Search for the cell housing the specified text and yield its (X, Y) center coordinate. 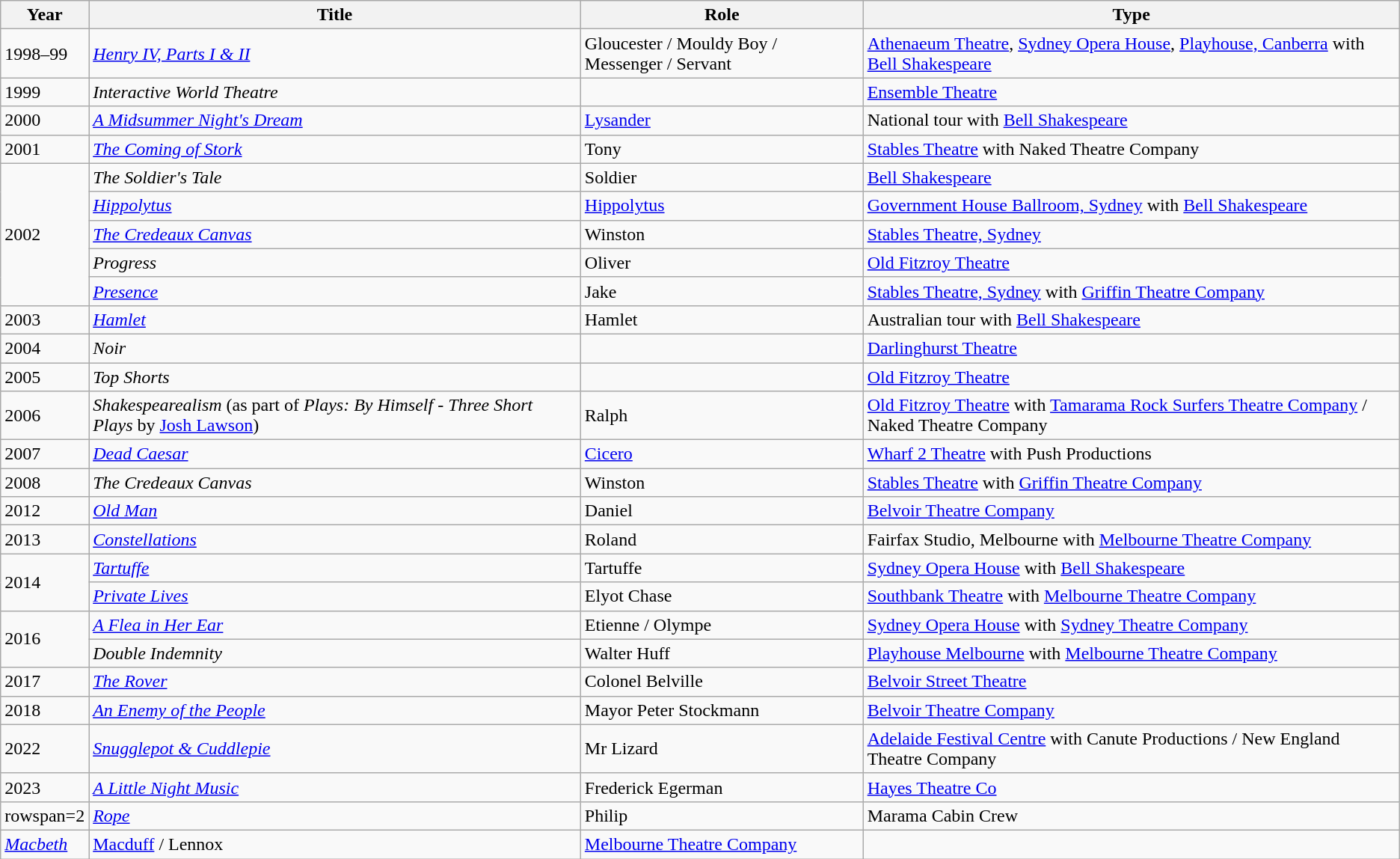
The Rover (335, 682)
rowspan=2 (45, 816)
A Little Night Music (335, 787)
Jake (722, 291)
2004 (45, 348)
Interactive World Theatre (335, 92)
2006 (45, 416)
Double Indemnity (335, 653)
1999 (45, 92)
Oliver (722, 263)
Old Fitzroy Theatre with Tamarama Rock Surfers Theatre Company / Naked Theatre Company (1131, 416)
Role (722, 15)
2023 (45, 787)
Private Lives (335, 596)
Macbeth (45, 844)
Lysander (722, 120)
Type (1131, 15)
2014 (45, 582)
Colonel Belville (722, 682)
Hayes Theatre Co (1131, 787)
Dead Caesar (335, 454)
Old Man (335, 511)
2007 (45, 454)
Snugglepot & Cuddlepie (335, 748)
Melbourne Theatre Company (722, 844)
Darlinghurst Theatre (1131, 348)
The Coming of Stork (335, 149)
2012 (45, 511)
Soldier (722, 177)
1998–99 (45, 54)
Stables Theatre with Griffin Theatre Company (1131, 483)
Athenaeum Theatre, Sydney Opera House, Playhouse, Canberra with Bell Shakespeare (1131, 54)
Fairfax Studio, Melbourne with Melbourne Theatre Company (1131, 539)
Mayor Peter Stockmann (722, 710)
Wharf 2 Theatre with Push Productions (1131, 454)
Rope (335, 816)
Constellations (335, 539)
Gloucester / Mouldy Boy / Messenger / Servant (722, 54)
Year (45, 15)
A Midsummer Night's Dream (335, 120)
Top Shorts (335, 376)
Ralph (722, 416)
2001 (45, 149)
2008 (45, 483)
2017 (45, 682)
Progress (335, 263)
2013 (45, 539)
Presence (335, 291)
Etienne / Olympe (722, 625)
2022 (45, 748)
2003 (45, 320)
2005 (45, 376)
Philip (722, 816)
Government House Ballroom, Sydney with Bell Shakespeare (1131, 206)
Southbank Theatre with Melbourne Theatre Company (1131, 596)
Shakespearealism (as part of Plays: By Himself - Three Short Plays by Josh Lawson) (335, 416)
Stables Theatre, Sydney with Griffin Theatre Company (1131, 291)
Playhouse Melbourne with Melbourne Theatre Company (1131, 653)
Australian tour with Bell Shakespeare (1131, 320)
Mr Lizard (722, 748)
Cicero (722, 454)
Title (335, 15)
Elyot Chase (722, 596)
Bell Shakespeare (1131, 177)
2002 (45, 234)
Stables Theatre, Sydney (1131, 234)
2018 (45, 710)
2016 (45, 639)
Tony (722, 149)
Adelaide Festival Centre with Canute Productions / New England Theatre Company (1131, 748)
Sydney Opera House with Sydney Theatre Company (1131, 625)
Ensemble Theatre (1131, 92)
Daniel (722, 511)
Frederick Egerman (722, 787)
Belvoir Street Theatre (1131, 682)
Roland (722, 539)
2000 (45, 120)
National tour with Bell Shakespeare (1131, 120)
An Enemy of the People (335, 710)
The Soldier's Tale (335, 177)
Stables Theatre with Naked Theatre Company (1131, 149)
Macduff / Lennox (335, 844)
Sydney Opera House with Bell Shakespeare (1131, 568)
Henry IV, Parts I & II (335, 54)
A Flea in Her Ear (335, 625)
Walter Huff (722, 653)
Noir (335, 348)
Marama Cabin Crew (1131, 816)
